Identify which cell holds the provided text, then report its (X, Y) central coordinate. 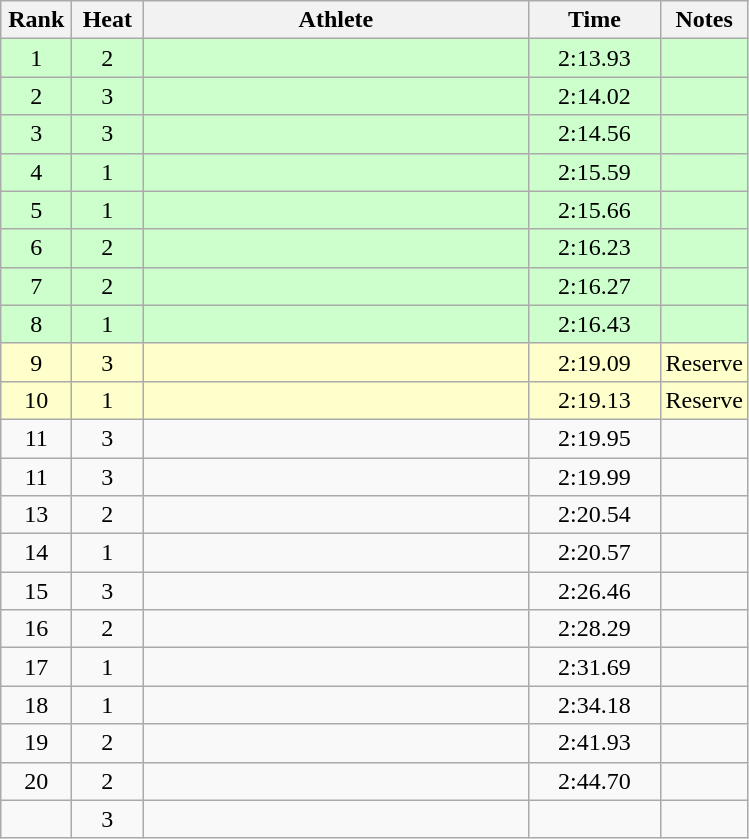
2:34.18 (594, 705)
2:15.59 (594, 172)
2:16.27 (594, 286)
19 (36, 743)
Notes (704, 20)
2:20.54 (594, 515)
2:19.09 (594, 362)
16 (36, 629)
18 (36, 705)
6 (36, 248)
15 (36, 591)
Time (594, 20)
2:14.56 (594, 134)
20 (36, 781)
Athlete (336, 20)
13 (36, 515)
4 (36, 172)
14 (36, 553)
2:14.02 (594, 96)
2:16.23 (594, 248)
8 (36, 324)
2:31.69 (594, 667)
9 (36, 362)
2:28.29 (594, 629)
2:20.57 (594, 553)
7 (36, 286)
Rank (36, 20)
17 (36, 667)
2:19.13 (594, 400)
2:16.43 (594, 324)
2:15.66 (594, 210)
2:19.95 (594, 438)
Heat (108, 20)
2:41.93 (594, 743)
2:13.93 (594, 58)
5 (36, 210)
2:19.99 (594, 477)
2:44.70 (594, 781)
10 (36, 400)
2:26.46 (594, 591)
